Scan for the cell matching the given text and deliver its [x, y] coordinate at center. 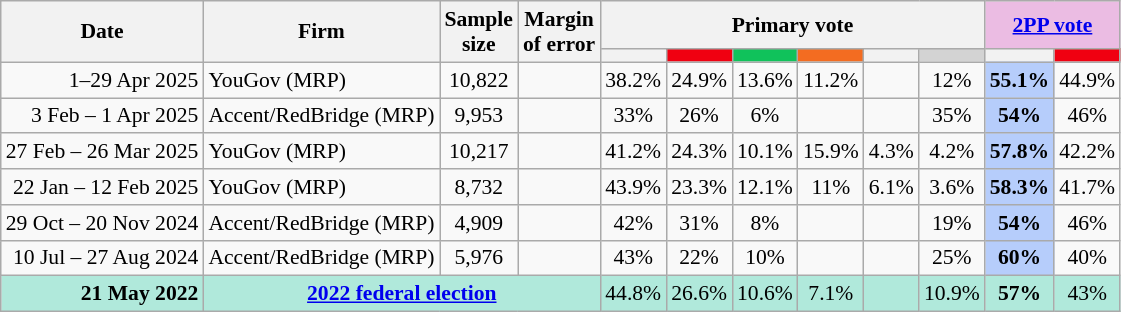
41.7% [1087, 187]
25% [952, 258]
31% [699, 223]
10% [765, 258]
6% [765, 116]
Date [102, 32]
22% [699, 258]
10,217 [479, 152]
4.2% [952, 152]
38.2% [633, 80]
9,953 [479, 116]
2PP vote [1052, 25]
8,732 [479, 187]
35% [952, 116]
57.8% [1020, 152]
26.6% [699, 294]
11.2% [831, 80]
24.9% [699, 80]
22 Jan – 12 Feb 2025 [102, 187]
Firm [321, 32]
10 Jul – 27 Aug 2024 [102, 258]
26% [699, 116]
8% [765, 223]
33% [633, 116]
3.6% [952, 187]
6.1% [892, 187]
57% [1020, 294]
43.9% [633, 187]
1–29 Apr 2025 [102, 80]
21 May 2022 [102, 294]
Primary vote [792, 25]
10.1% [765, 152]
42.2% [1087, 152]
58.3% [1020, 187]
23.3% [699, 187]
5,976 [479, 258]
2022 federal election [402, 294]
Marginof error [559, 32]
44.8% [633, 294]
44.9% [1087, 80]
10,822 [479, 80]
42% [633, 223]
10.6% [765, 294]
Samplesize [479, 32]
19% [952, 223]
3 Feb – 1 Apr 2025 [102, 116]
40% [1087, 258]
4,909 [479, 223]
12.1% [765, 187]
41.2% [633, 152]
55.1% [1020, 80]
11% [831, 187]
7.1% [831, 294]
24.3% [699, 152]
27 Feb – 26 Mar 2025 [102, 152]
29 Oct – 20 Nov 2024 [102, 223]
15.9% [831, 152]
13.6% [765, 80]
4.3% [892, 152]
60% [1020, 258]
12% [952, 80]
10.9% [952, 294]
